Find where the given text appears and provide that cell's center as (X, Y) coordinate. 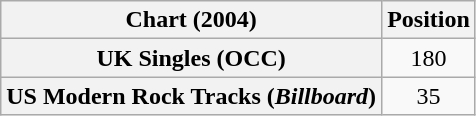
180 (429, 58)
Position (429, 20)
UK Singles (OCC) (192, 58)
Chart (2004) (192, 20)
35 (429, 96)
US Modern Rock Tracks (Billboard) (192, 96)
